Detect which cell encompasses the target text, then output its (x, y) center coordinate. 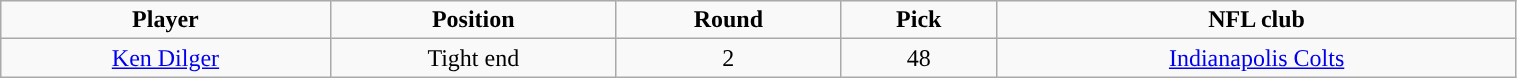
Indianapolis Colts (1256, 58)
Round (728, 20)
Pick (918, 20)
48 (918, 58)
Position (473, 20)
Ken Dilger (166, 58)
2 (728, 58)
Player (166, 20)
NFL club (1256, 20)
Tight end (473, 58)
